Return (X, Y) of the center of cell containing provided text 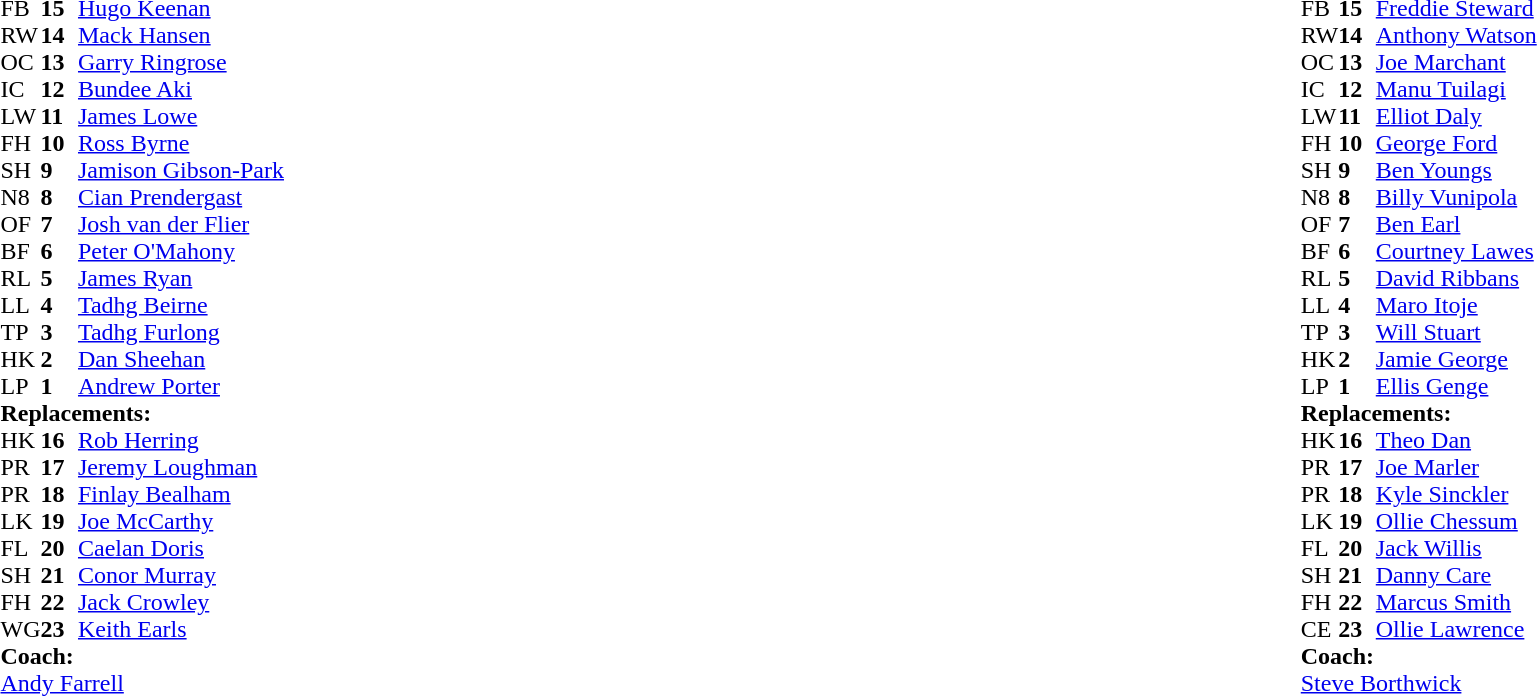
Cian Prendergast (181, 198)
James Ryan (181, 278)
Ben Youngs (1456, 170)
Conor Murray (181, 576)
Elliot Daly (1456, 116)
David Ribbans (1456, 278)
Tadhg Beirne (181, 306)
Maro Itoje (1456, 306)
WG (20, 630)
Kyle Sinckler (1456, 494)
Joe Marler (1456, 468)
Ellis Genge (1456, 386)
Marcus Smith (1456, 602)
Danny Care (1456, 576)
Tadhg Furlong (181, 332)
CE (1320, 630)
Billy Vunipola (1456, 198)
Caelan Doris (181, 548)
Joe McCarthy (181, 522)
Josh van der Flier (181, 224)
Jamie George (1456, 360)
Courtney Lawes (1456, 252)
Rob Herring (181, 440)
Jeremy Loughman (181, 468)
Andrew Porter (181, 386)
Bundee Aki (181, 90)
Joe Marchant (1456, 62)
Garry Ringrose (181, 62)
Ben Earl (1456, 224)
James Lowe (181, 116)
George Ford (1456, 144)
Jack Willis (1456, 548)
Theo Dan (1456, 440)
Ollie Lawrence (1456, 630)
Mack Hansen (181, 36)
Will Stuart (1456, 332)
Manu Tuilagi (1456, 90)
Anthony Watson (1456, 36)
Keith Earls (181, 630)
Jamison Gibson-Park (181, 170)
Ross Byrne (181, 144)
Ollie Chessum (1456, 522)
Dan Sheehan (181, 360)
Jack Crowley (181, 602)
Finlay Bealham (181, 494)
Peter O'Mahony (181, 252)
